Detect which cell encompasses the target text, then output its [x, y] center coordinate. 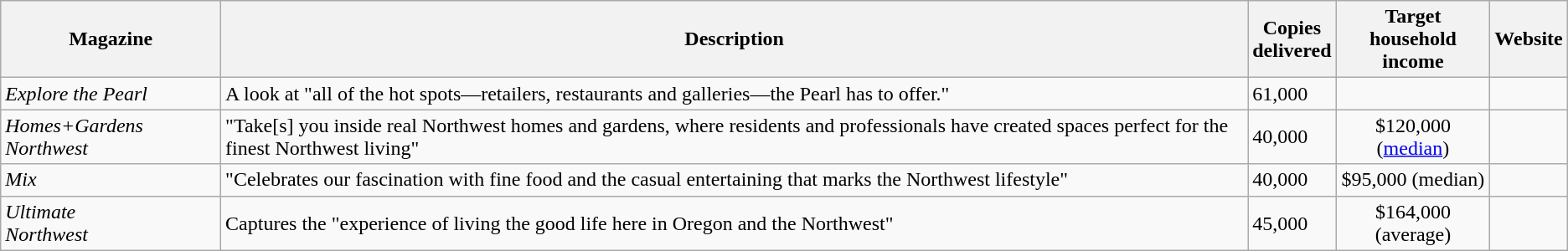
Magazine [111, 39]
Mix [111, 180]
45,000 [1292, 223]
Description [735, 39]
Explore the Pearl [111, 94]
Homes+Gardens Northwest [111, 137]
"Celebrates our fascination with fine food and the casual entertaining that marks the Northwest lifestyle" [735, 180]
UltimateNorthwest [111, 223]
$95,000 (median) [1413, 180]
Website [1529, 39]
$120,000 (median) [1413, 137]
Captures the "experience of living the good life here in Oregon and the Northwest" [735, 223]
A look at "all of the hot spots—retailers, restaurants and galleries—the Pearl has to offer." [735, 94]
"Take[s] you inside real Northwest homes and gardens, where residents and professionals have created spaces perfect for the finest Northwest living" [735, 137]
Copiesdelivered [1292, 39]
$164,000 (average) [1413, 223]
61,000 [1292, 94]
Targethousehold income [1413, 39]
